Locate the cell with the specified text and output its (X, Y) center coordinate. 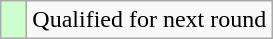
Qualified for next round (150, 20)
